For the text-containing cell, return its midpoint in (X, Y) coordinate format. 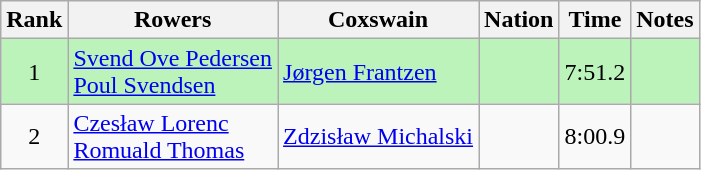
Time (595, 20)
7:51.2 (595, 72)
Czesław LorencRomuald Thomas (173, 136)
1 (34, 72)
Rank (34, 20)
Rowers (173, 20)
2 (34, 136)
Coxswain (378, 20)
Notes (665, 20)
Nation (519, 20)
8:00.9 (595, 136)
Zdzisław Michalski (378, 136)
Jørgen Frantzen (378, 72)
Svend Ove PedersenPoul Svendsen (173, 72)
